Capture the cell that displays the provided text and extract its [X, Y] central coordinate. 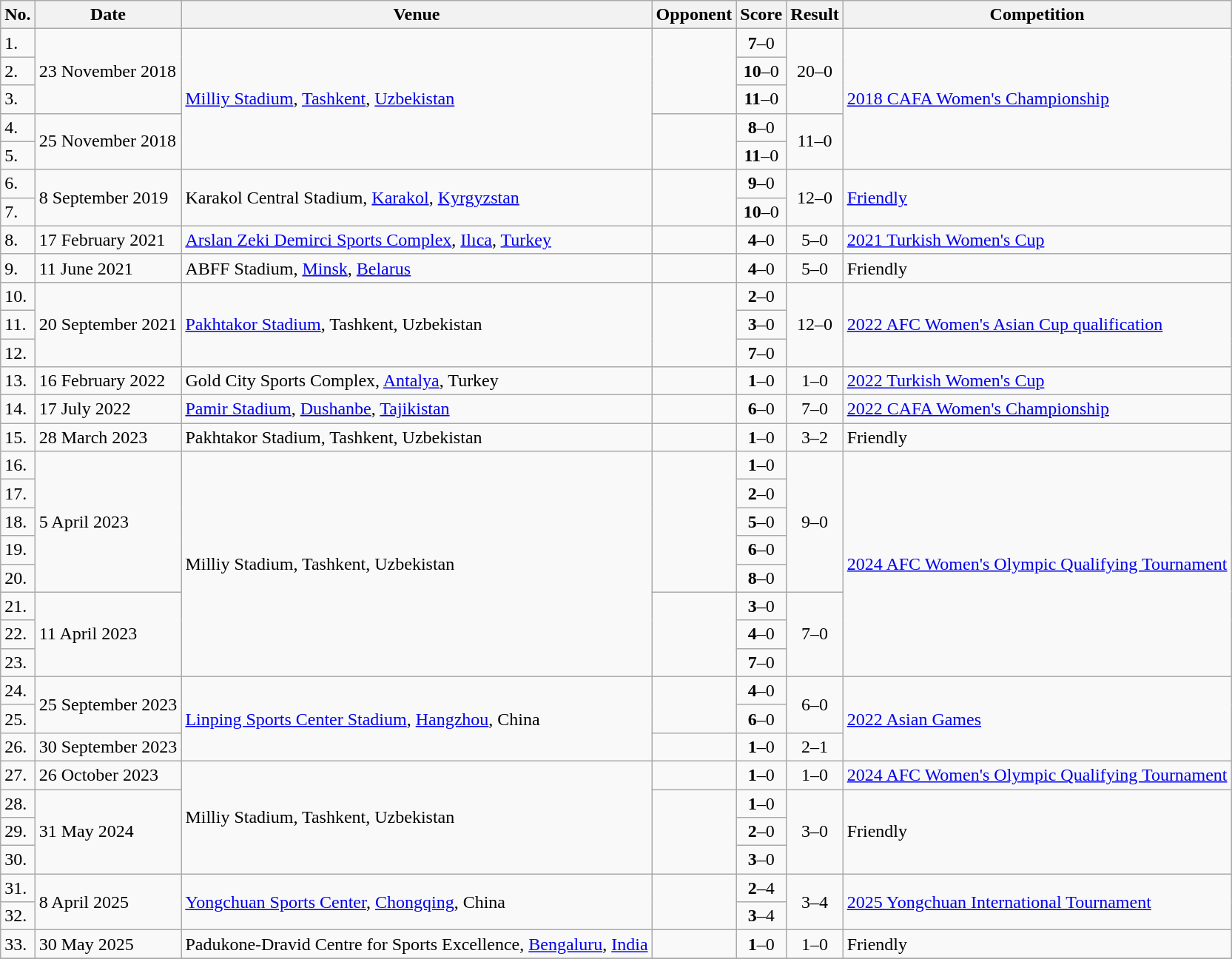
25. [18, 719]
23. [18, 662]
29. [18, 832]
5. [18, 155]
2–4 [761, 888]
3–2 [815, 437]
14. [18, 409]
3. [18, 99]
11 June 2021 [108, 268]
2–1 [815, 747]
2. [18, 71]
30. [18, 860]
9. [18, 268]
2022 CAFA Women's Championship [1037, 409]
1. [18, 43]
26. [18, 747]
16. [18, 465]
2022 Asian Games [1037, 719]
30 May 2025 [108, 944]
19. [18, 550]
Date [108, 15]
Venue [417, 15]
18. [18, 522]
26 October 2023 [108, 775]
2021 Turkish Women's Cup [1037, 240]
12. [18, 353]
21. [18, 606]
23 November 2018 [108, 71]
32. [18, 916]
28. [18, 803]
17. [18, 494]
8 April 2025 [108, 902]
15. [18, 437]
16 February 2022 [108, 381]
No. [18, 15]
22. [18, 634]
28 March 2023 [108, 437]
30 September 2023 [108, 747]
5 April 2023 [108, 522]
Competition [1037, 15]
ABFF Stadium, Minsk, Belarus [417, 268]
Opponent [694, 15]
17 February 2021 [108, 240]
Arslan Zeki Demirci Sports Complex, Ilıca, Turkey [417, 240]
2022 Turkish Women's Cup [1037, 381]
20 September 2021 [108, 324]
11 April 2023 [108, 634]
Linping Sports Center Stadium, Hangzhou, China [417, 719]
2022 AFC Women's Asian Cup qualification [1037, 324]
7. [18, 212]
13. [18, 381]
10. [18, 296]
20. [18, 578]
25 November 2018 [108, 141]
Karakol Central Stadium, Karakol, Kyrgyzstan [417, 198]
27. [18, 775]
Score [761, 15]
8 September 2019 [108, 198]
Result [815, 15]
17 July 2022 [108, 409]
8. [18, 240]
25 September 2023 [108, 704]
31 May 2024 [108, 831]
24. [18, 690]
31. [18, 888]
6. [18, 184]
Gold City Sports Complex, Antalya, Turkey [417, 381]
Padukone-Dravid Centre for Sports Excellence, Bengaluru, India [417, 944]
2025 Yongchuan International Tournament [1037, 902]
Yongchuan Sports Center, Chongqing, China [417, 902]
2018 CAFA Women's Championship [1037, 99]
20–0 [815, 71]
11. [18, 324]
4. [18, 127]
Pamir Stadium, Dushanbe, Tajikistan [417, 409]
33. [18, 944]
